Output the (x, y) coordinate of the center of the cell containing the given text.  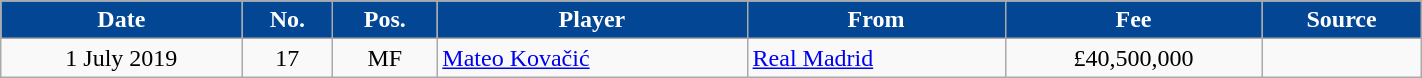
Player (592, 20)
Mateo Kovačić (592, 58)
From (876, 20)
1 July 2019 (122, 58)
Pos. (385, 20)
Date (122, 20)
17 (288, 58)
Real Madrid (876, 58)
£40,500,000 (1134, 58)
MF (385, 58)
No. (288, 20)
Fee (1134, 20)
Source (1342, 20)
